Extract the [X, Y] coordinate from the center of the cell holding the provided text.  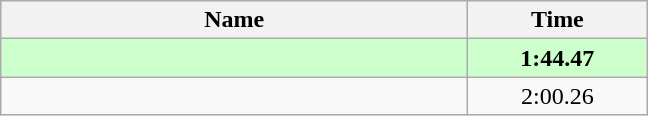
Time [558, 20]
Name [234, 20]
1:44.47 [558, 58]
2:00.26 [558, 96]
